For the text-containing cell, return its midpoint in [x, y] coordinate format. 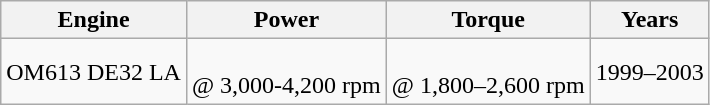
Engine [94, 20]
@ 3,000-4,200 rpm [286, 72]
Torque [488, 20]
1999–2003 [650, 72]
Years [650, 20]
@ 1,800–2,600 rpm [488, 72]
Power [286, 20]
OM613 DE32 LA [94, 72]
